Return the (x, y) coordinate for the center point of the cell that contains the specified text.  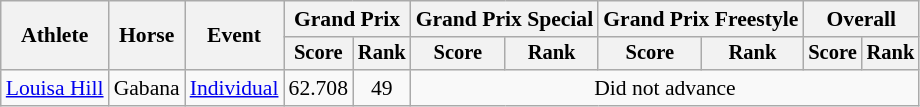
Event (234, 36)
Grand Prix Freestyle (700, 19)
62.708 (318, 88)
49 (382, 88)
Grand Prix (348, 19)
Athlete (55, 36)
Louisa Hill (55, 88)
Gabana (147, 88)
Individual (234, 88)
Overall (861, 19)
Horse (147, 36)
Grand Prix Special (505, 19)
Did not advance (666, 88)
